Provide the [X, Y] coordinate of the cell's center where the given text is located.  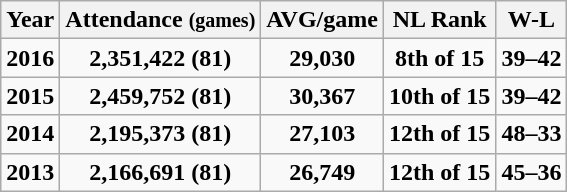
2013 [30, 172]
NL Rank [439, 20]
2016 [30, 58]
2014 [30, 134]
10th of 15 [439, 96]
27,103 [322, 134]
W-L [532, 20]
Year [30, 20]
2,351,422 (81) [160, 58]
45–36 [532, 172]
2,459,752 (81) [160, 96]
48–33 [532, 134]
8th of 15 [439, 58]
AVG/game [322, 20]
2,166,691 (81) [160, 172]
2,195,373 (81) [160, 134]
26,749 [322, 172]
2015 [30, 96]
Attendance (games) [160, 20]
29,030 [322, 58]
30,367 [322, 96]
